Scan for the cell matching the given text and deliver its [x, y] coordinate at center. 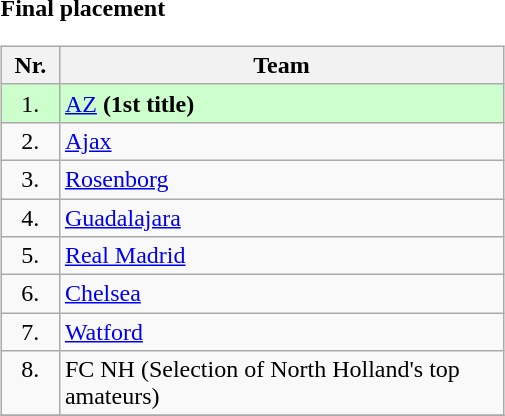
AZ (1st title) [281, 103]
5. [30, 256]
Guadalajara [281, 217]
Watford [281, 332]
Chelsea [281, 294]
8. [30, 384]
Ajax [281, 141]
Team [281, 65]
Real Madrid [281, 256]
4. [30, 217]
2. [30, 141]
FC NH (Selection of North Holland's top amateurs) [281, 384]
1. [30, 103]
6. [30, 294]
Rosenborg [281, 179]
Nr. [30, 65]
7. [30, 332]
3. [30, 179]
